Return [X, Y] of the center of cell containing provided text 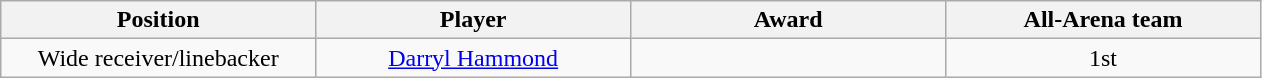
1st [1104, 58]
Wide receiver/linebacker [158, 58]
Award [788, 20]
Position [158, 20]
All-Arena team [1104, 20]
Player [474, 20]
Darryl Hammond [474, 58]
